Capture the cell that displays the provided text and extract its (X, Y) central coordinate. 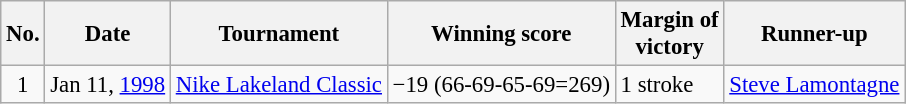
1 stroke (670, 85)
Steve Lamontagne (814, 85)
Jan 11, 1998 (108, 85)
Margin ofvictory (670, 34)
Runner-up (814, 34)
Date (108, 34)
Nike Lakeland Classic (278, 85)
No. (23, 34)
Winning score (501, 34)
1 (23, 85)
Tournament (278, 34)
−19 (66-69-65-69=269) (501, 85)
